Capture the cell that displays the provided text and extract its [X, Y] central coordinate. 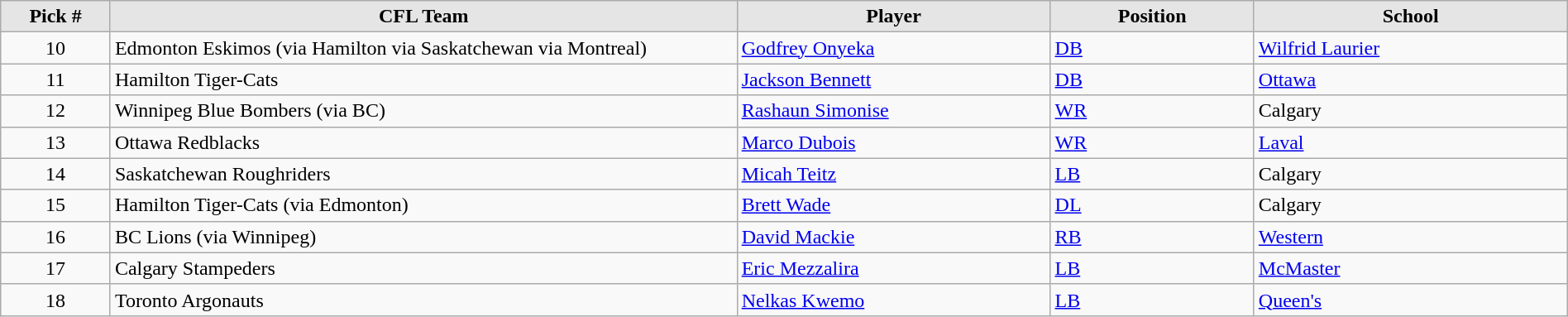
16 [56, 237]
BC Lions (via Winnipeg) [423, 237]
10 [56, 48]
David Mackie [893, 237]
Player [893, 17]
Wilfrid Laurier [1411, 48]
Queen's [1411, 300]
Godfrey Onyeka [893, 48]
Edmonton Eskimos (via Hamilton via Saskatchewan via Montreal) [423, 48]
Ottawa [1411, 79]
Rashaun Simonise [893, 111]
Eric Mezzalira [893, 268]
Micah Teitz [893, 174]
Pick # [56, 17]
Brett Wade [893, 205]
11 [56, 79]
17 [56, 268]
School [1411, 17]
Hamilton Tiger-Cats [423, 79]
Hamilton Tiger-Cats (via Edmonton) [423, 205]
Jackson Bennett [893, 79]
Toronto Argonauts [423, 300]
12 [56, 111]
18 [56, 300]
Marco Dubois [893, 142]
Winnipeg Blue Bombers (via BC) [423, 111]
CFL Team [423, 17]
15 [56, 205]
RB [1152, 237]
McMaster [1411, 268]
13 [56, 142]
Calgary Stampeders [423, 268]
Western [1411, 237]
14 [56, 174]
Ottawa Redblacks [423, 142]
Position [1152, 17]
Nelkas Kwemo [893, 300]
DL [1152, 205]
Laval [1411, 142]
Saskatchewan Roughriders [423, 174]
